Identify which cell holds the provided text, then report its [x, y] central coordinate. 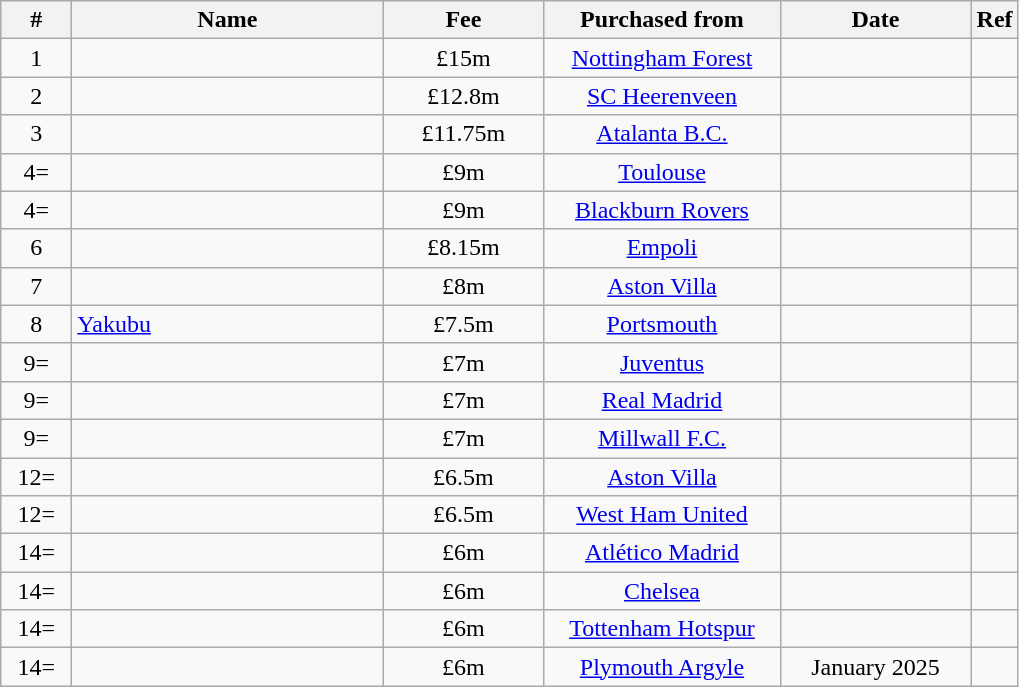
# [36, 20]
Yakubu [228, 324]
January 2025 [876, 667]
Atalanta B.C. [662, 134]
3 [36, 134]
West Ham United [662, 515]
Plymouth Argyle [662, 667]
7 [36, 286]
Juventus [662, 362]
£8m [464, 286]
£15m [464, 58]
£7.5m [464, 324]
Millwall F.C. [662, 438]
Nottingham Forest [662, 58]
1 [36, 58]
Toulouse [662, 172]
Real Madrid [662, 400]
2 [36, 96]
Tottenham Hotspur [662, 629]
Name [228, 20]
£12.8m [464, 96]
Fee [464, 20]
Purchased from [662, 20]
6 [36, 248]
8 [36, 324]
Portsmouth [662, 324]
Date [876, 20]
£8.15m [464, 248]
Ref [994, 20]
Atlético Madrid [662, 553]
SC Heerenveen [662, 96]
Chelsea [662, 591]
Empoli [662, 248]
Blackburn Rovers [662, 210]
£11.75m [464, 134]
